Extract the [x, y] coordinate from the center of the cell holding the provided text.  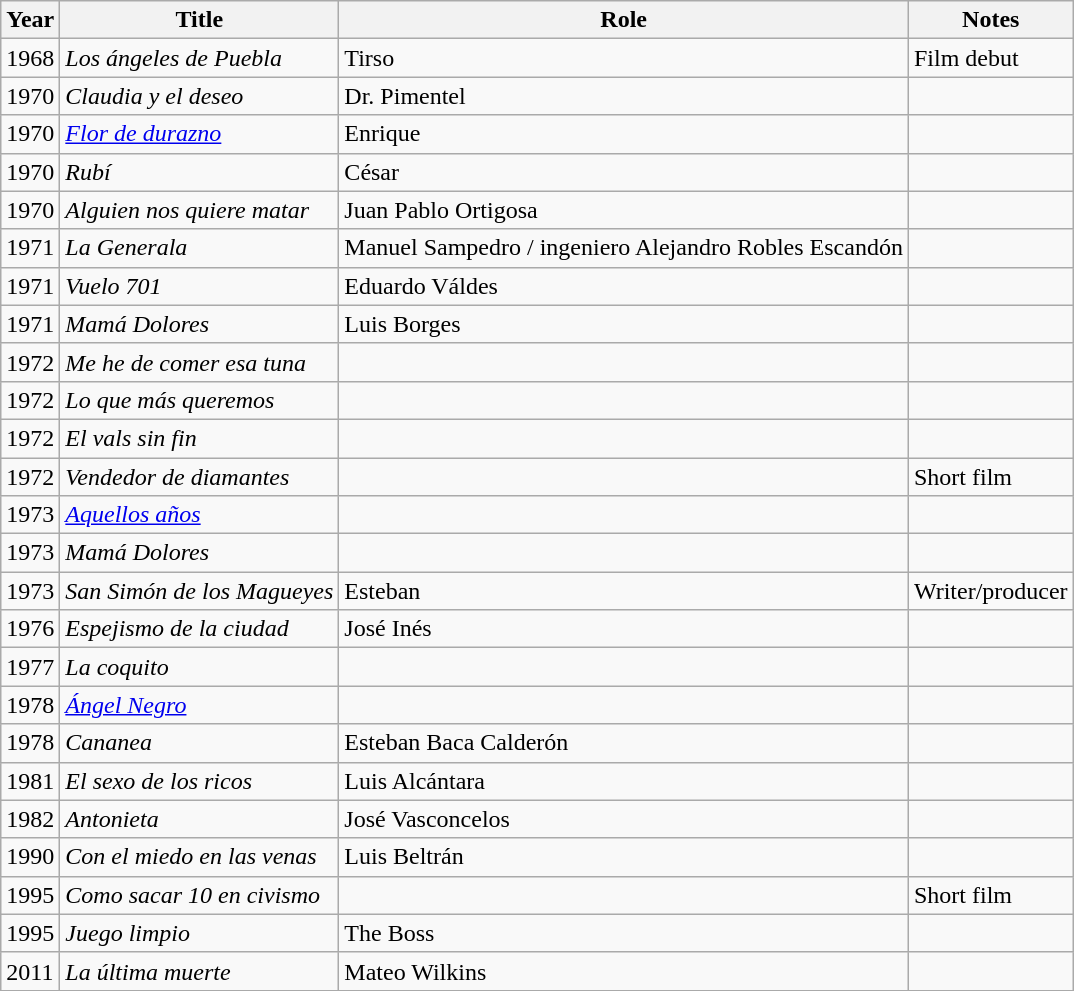
La coquito [200, 667]
Dr. Pimentel [624, 96]
Eduardo Váldes [624, 286]
Tirso [624, 58]
Luis Beltrán [624, 857]
Antonieta [200, 819]
Title [200, 20]
César [624, 172]
Enrique [624, 134]
José Inés [624, 629]
Cananea [200, 743]
Manuel Sampedro / ingeniero Alejandro Robles Escandón [624, 248]
Con el miedo en las venas [200, 857]
Vuelo 701 [200, 286]
1981 [30, 781]
Mateo Wilkins [624, 971]
Los ángeles de Puebla [200, 58]
1982 [30, 819]
2011 [30, 971]
Alguien nos quiere matar [200, 210]
1977 [30, 667]
Esteban Baca Calderón [624, 743]
Luis Alcántara [624, 781]
1976 [30, 629]
San Simón de los Magueyes [200, 591]
Lo que más queremos [200, 400]
La Generala [200, 248]
1990 [30, 857]
Como sacar 10 en civismo [200, 895]
Role [624, 20]
Claudia y el deseo [200, 96]
1968 [30, 58]
Rubí [200, 172]
Aquellos años [200, 515]
José Vasconcelos [624, 819]
Espejismo de la ciudad [200, 629]
Writer/producer [990, 591]
Me he de comer esa tuna [200, 362]
Luis Borges [624, 324]
El vals sin fin [200, 438]
Juego limpio [200, 933]
La última muerte [200, 971]
Film debut [990, 58]
Juan Pablo Ortigosa [624, 210]
Esteban [624, 591]
El sexo de los ricos [200, 781]
The Boss [624, 933]
Flor de durazno [200, 134]
Notes [990, 20]
Ángel Negro [200, 705]
Year [30, 20]
Vendedor de diamantes [200, 477]
